Identify which cell holds the provided text, then report its (X, Y) central coordinate. 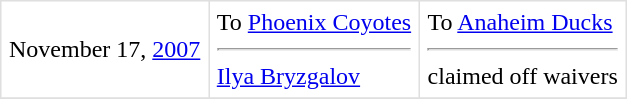
To Anaheim Ducks claimed off waivers (522, 50)
To Phoenix Coyotes Ilya Bryzgalov (314, 50)
November 17, 2007 (105, 50)
